Return (x, y) of the center of cell containing provided text 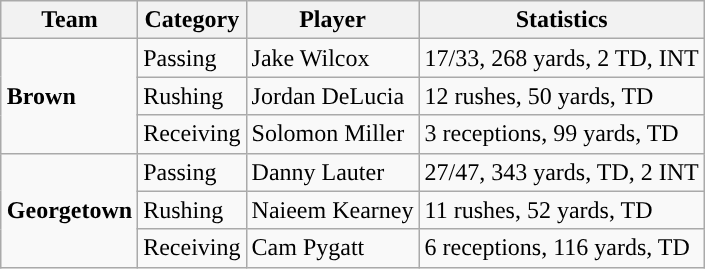
Jake Wilcox (332, 58)
Georgetown (69, 210)
Danny Lauter (332, 172)
11 rushes, 52 yards, TD (562, 210)
6 receptions, 116 yards, TD (562, 248)
27/47, 343 yards, TD, 2 INT (562, 172)
Team (69, 20)
3 receptions, 99 yards, TD (562, 134)
Cam Pygatt (332, 248)
12 rushes, 50 yards, TD (562, 96)
Brown (69, 96)
Player (332, 20)
17/33, 268 yards, 2 TD, INT (562, 58)
Category (192, 20)
Statistics (562, 20)
Solomon Miller (332, 134)
Jordan DeLucia (332, 96)
Naieem Kearney (332, 210)
